Detect which cell encompasses the target text, then output its [X, Y] center coordinate. 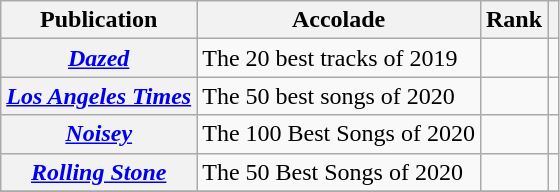
The 20 best tracks of 2019 [339, 58]
Rank [514, 20]
The 100 Best Songs of 2020 [339, 134]
The 50 Best Songs of 2020 [339, 172]
Noisey [99, 134]
Publication [99, 20]
Dazed [99, 58]
Accolade [339, 20]
Rolling Stone [99, 172]
The 50 best songs of 2020 [339, 96]
Los Angeles Times [99, 96]
